Scan for the cell matching the given text and deliver its [X, Y] coordinate at center. 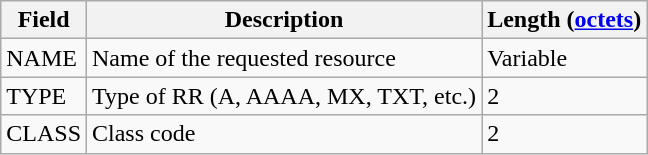
TYPE [44, 96]
Class code [284, 134]
Field [44, 20]
NAME [44, 58]
Name of the requested resource [284, 58]
Description [284, 20]
Variable [564, 58]
Length (octets) [564, 20]
Type of RR (A, AAAA, MX, TXT, etc.) [284, 96]
CLASS [44, 134]
